Return [X, Y] of the center of cell containing provided text 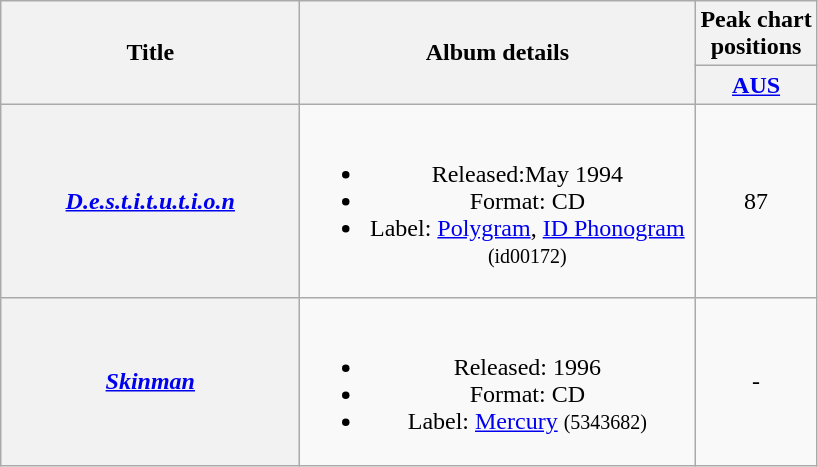
Released: 1996Format: CDLabel: Mercury (5343682) [498, 382]
Peak chartpositions [756, 34]
Title [150, 52]
AUS [756, 85]
Released:May 1994Format: CDLabel: Polygram, ID Phonogram (id00172) [498, 201]
D.e.s.t.i.t.u.t.i.o.n [150, 201]
87 [756, 201]
Skinman [150, 382]
Album details [498, 52]
- [756, 382]
